Locate the cell with the specified text and output its [x, y] center coordinate. 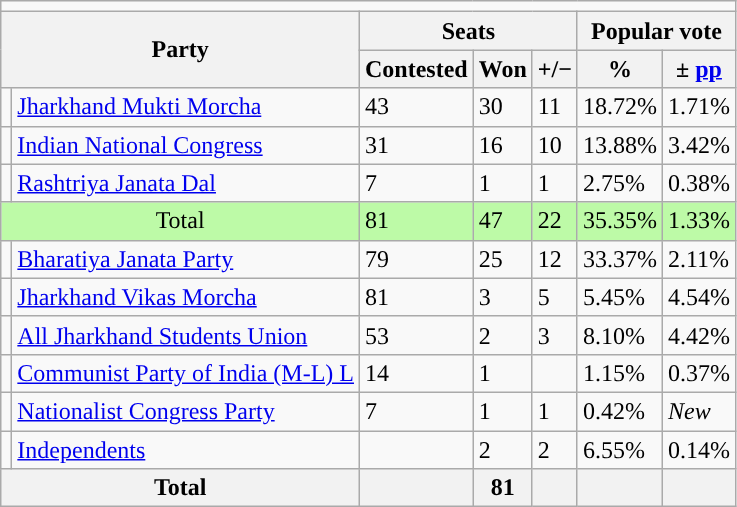
Jharkhand Mukti Morcha [186, 107]
Jharkhand Vikas Morcha [186, 297]
Contested [417, 69]
25 [502, 259]
Bharatiya Janata Party [186, 259]
1.33% [698, 221]
Indian National Congress [186, 145]
35.35% [620, 221]
4.54% [698, 297]
± pp [698, 69]
18.72% [620, 107]
Party [180, 50]
79 [417, 259]
14 [417, 373]
0.37% [698, 373]
Won [502, 69]
10 [554, 145]
22 [554, 221]
Communist Party of India (M-L) L [186, 373]
2.11% [698, 259]
5 [554, 297]
47 [502, 221]
1.71% [698, 107]
New [698, 411]
Popular vote [656, 31]
11 [554, 107]
3.42% [698, 145]
1.15% [620, 373]
30 [502, 107]
6.55% [620, 449]
16 [502, 145]
% [620, 69]
Independents [186, 449]
0.42% [620, 411]
0.14% [698, 449]
33.37% [620, 259]
Seats [469, 31]
5.45% [620, 297]
43 [417, 107]
31 [417, 145]
53 [417, 335]
Nationalist Congress Party [186, 411]
All Jharkhand Students Union [186, 335]
4.42% [698, 335]
13.88% [620, 145]
+/− [554, 69]
12 [554, 259]
0.38% [698, 183]
Rashtriya Janata Dal [186, 183]
8.10% [620, 335]
2.75% [620, 183]
